Identify which cell holds the provided text, then report its (x, y) central coordinate. 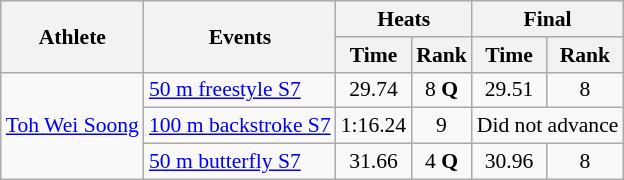
4 Q (442, 162)
29.51 (510, 90)
31.66 (374, 162)
50 m butterfly S7 (240, 162)
Athlete (72, 36)
Toh Wei Soong (72, 126)
29.74 (374, 90)
100 m backstroke S7 (240, 126)
50 m freestyle S7 (240, 90)
Did not advance (548, 126)
Final (548, 19)
Heats (404, 19)
8 Q (442, 90)
1:16.24 (374, 126)
30.96 (510, 162)
9 (442, 126)
Events (240, 36)
